Identify which cell holds the provided text, then report its [x, y] central coordinate. 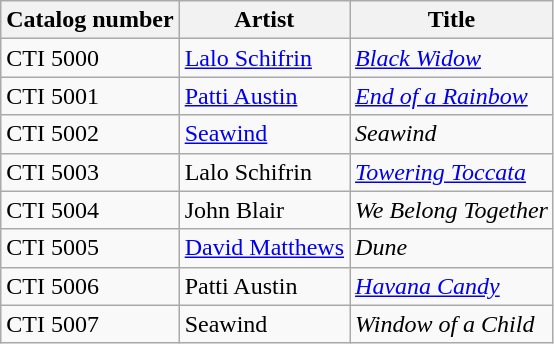
End of a Rainbow [452, 96]
CTI 5001 [90, 96]
Dune [452, 248]
CTI 5007 [90, 324]
Black Widow [452, 58]
John Blair [264, 210]
Towering Toccata [452, 172]
We Belong Together [452, 210]
David Matthews [264, 248]
CTI 5005 [90, 248]
Artist [264, 20]
CTI 5004 [90, 210]
CTI 5003 [90, 172]
CTI 5006 [90, 286]
CTI 5000 [90, 58]
Havana Candy [452, 286]
CTI 5002 [90, 134]
Title [452, 20]
Catalog number [90, 20]
Window of a Child [452, 324]
